Locate the cell with the specified text and output its (x, y) center coordinate. 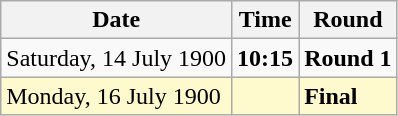
10:15 (266, 58)
Date (116, 20)
Saturday, 14 July 1900 (116, 58)
Monday, 16 July 1900 (116, 96)
Round 1 (348, 58)
Time (266, 20)
Round (348, 20)
Final (348, 96)
